Search for the cell housing the specified text and yield its [x, y] center coordinate. 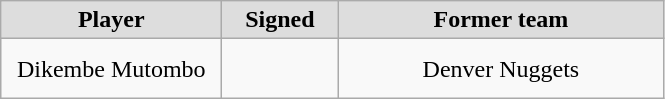
Denver Nuggets [501, 69]
Player [112, 20]
Signed [280, 20]
Dikembe Mutombo [112, 69]
Former team [501, 20]
